For the text-containing cell, return its midpoint in [x, y] coordinate format. 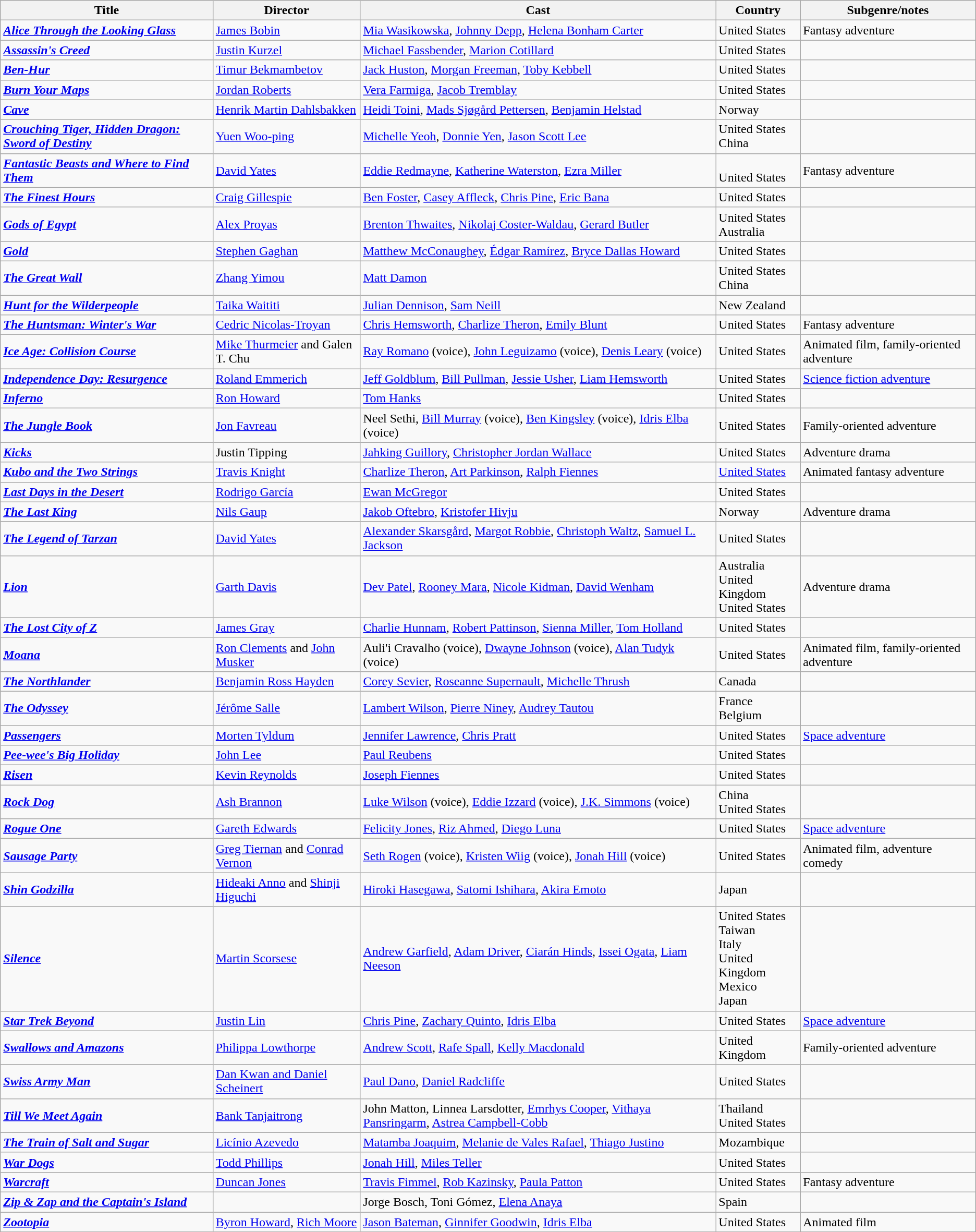
Eddie Redmayne, Katherine Waterston, Ezra Miller [538, 170]
Director [287, 10]
The Great Wall [106, 277]
Subgenre/notes [888, 10]
Gods of Egypt [106, 224]
Ice Age: Collision Course [106, 352]
Last Days in the Desert [106, 492]
Cave [106, 110]
The Northlander [106, 681]
The Legend of Tarzan [106, 538]
Zip & Zap and the Captain's Island [106, 1202]
Mozambique [758, 1142]
Andrew Garfield, Adam Driver, Ciarán Hinds, Issei Ogata, Liam Neeson [538, 959]
Animated film [888, 1222]
Jonah Hill, Miles Teller [538, 1162]
Risen [106, 775]
Heidi Toini, Mads Sjøgård Pettersen, Benjamin Helstad [538, 110]
Sausage Party [106, 855]
Science fiction adventure [888, 379]
Travis Knight [287, 472]
Ron Howard [287, 398]
Jeff Goldblum, Bill Pullman, Jessie Usher, Liam Hemsworth [538, 379]
Ewan McGregor [538, 492]
John Matton, Linnea Larsdotter, Emrhys Cooper, Vithaya Pansringarm, Astrea Campbell-Cobb [538, 1115]
Swallows and Amazons [106, 1047]
Seth Rogen (voice), Kristen Wiig (voice), Jonah Hill (voice) [538, 855]
Canada [758, 681]
Corey Sevier, Roseanne Supernault, Michelle Thrush [538, 681]
Vera Farmiga, Jacob Tremblay [538, 90]
Philippa Lowthorpe [287, 1047]
Timur Bekmambetov [287, 70]
Ben Foster, Casey Affleck, Chris Pine, Eric Bana [538, 197]
Silence [106, 959]
Shin Godzilla [106, 890]
Crouching Tiger, Hidden Dragon: Sword of Destiny [106, 137]
Fantastic Beasts and Where to Find Them [106, 170]
Andrew Scott, Rafe Spall, Kelly Macdonald [538, 1047]
Luke Wilson (voice), Eddie Izzard (voice), J.K. Simmons (voice) [538, 802]
Ron Clements and John Musker [287, 654]
Matthew McConaughey, Édgar Ramírez, Bryce Dallas Howard [538, 251]
Dan Kwan and Daniel Scheinert [287, 1082]
Roland Emmerich [287, 379]
Rock Dog [106, 802]
The Train of Salt and Sugar [106, 1142]
Spain [758, 1202]
Till We Meet Again [106, 1115]
Hiroki Hasegawa, Satomi Ishihara, Akira Emoto [538, 890]
Jack Huston, Morgan Freeman, Toby Kebbell [538, 70]
Julian Dennison, Sam Neill [538, 305]
Star Trek Beyond [106, 1021]
Stephen Gaghan [287, 251]
Greg Tiernan and Conrad Vernon [287, 855]
Ash Brannon [287, 802]
Justin Kurzel [287, 50]
Ray Romano (voice), John Leguizamo (voice), Denis Leary (voice) [538, 352]
ChinaUnited States [758, 802]
Jason Bateman, Ginnifer Goodwin, Idris Elba [538, 1222]
Bank Tanjaitrong [287, 1115]
Mike Thurmeier and Galen T. Chu [287, 352]
Rodrigo García [287, 492]
Tom Hanks [538, 398]
Rogue One [106, 829]
FranceBelgium [758, 708]
Alex Proyas [287, 224]
Kubo and the Two Strings [106, 472]
Todd Phillips [287, 1162]
Jordan Roberts [287, 90]
Zootopia [106, 1222]
Lambert Wilson, Pierre Niney, Audrey Tautou [538, 708]
Chris Pine, Zachary Quinto, Idris Elba [538, 1021]
Gareth Edwards [287, 829]
Garth Davis [287, 586]
Jon Favreau [287, 426]
War Dogs [106, 1162]
Paul Dano, Daniel Radcliffe [538, 1082]
Licínio Azevedo [287, 1142]
Animated film, adventure comedy [888, 855]
Martin Scorsese [287, 959]
Justin Tipping [287, 452]
Michael Fassbender, Marion Cotillard [538, 50]
James Bobin [287, 30]
Alexander Skarsgård, Margot Robbie, Christoph Waltz, Samuel L. Jackson [538, 538]
AustraliaUnited KingdomUnited States [758, 586]
Michelle Yeoh, Donnie Yen, Jason Scott Lee [538, 137]
Zhang Yimou [287, 277]
The Last King [106, 512]
ThailandUnited States [758, 1115]
Charlie Hunnam, Robert Pattinson, Sienna Miller, Tom Holland [538, 627]
Henrik Martin Dahlsbakken [287, 110]
Dev Patel, Rooney Mara, Nicole Kidman, David Wenham [538, 586]
Cast [538, 10]
Hunt for the Wilderpeople [106, 305]
United StatesAustralia [758, 224]
Independence Day: Resurgence [106, 379]
Kevin Reynolds [287, 775]
The Huntsman: Winter's War [106, 325]
Justin Lin [287, 1021]
Matamba Joaquim, Melanie de Vales Rafael, Thiago Justino [538, 1142]
Moana [106, 654]
Gold [106, 251]
Pee-wee's Big Holiday [106, 755]
The Lost City of Z [106, 627]
United Kingdom [758, 1047]
Yuen Woo-ping [287, 137]
Neel Sethi, Bill Murray (voice), Ben Kingsley (voice), Idris Elba (voice) [538, 426]
Alice Through the Looking Glass [106, 30]
Paul Reubens [538, 755]
Travis Fimmel, Rob Kazinsky, Paula Patton [538, 1182]
Benjamin Ross Hayden [287, 681]
Auli'i Cravalho (voice), Dwayne Johnson (voice), Alan Tudyk (voice) [538, 654]
Assassin's Creed [106, 50]
Lion [106, 586]
Jorge Bosch, Toni Gómez, Elena Anaya [538, 1202]
Warcraft [106, 1182]
Charlize Theron, Art Parkinson, Ralph Fiennes [538, 472]
The Finest Hours [106, 197]
Hideaki Anno and Shinji Higuchi [287, 890]
Nils Gaup [287, 512]
Cedric Nicolas-Troyan [287, 325]
Japan [758, 890]
New Zealand [758, 305]
Jakob Oftebro, Kristofer Hivju [538, 512]
Joseph Fiennes [538, 775]
Title [106, 10]
Duncan Jones [287, 1182]
Jahking Guillory, Christopher Jordan Wallace [538, 452]
Inferno [106, 398]
Kicks [106, 452]
Mia Wasikowska, Johnny Depp, Helena Bonham Carter [538, 30]
Felicity Jones, Riz Ahmed, Diego Luna [538, 829]
United StatesTaiwanItalyUnited KingdomMexicoJapan [758, 959]
Matt Damon [538, 277]
James Gray [287, 627]
Craig Gillespie [287, 197]
Ben-Hur [106, 70]
Morten Tyldum [287, 735]
Burn Your Maps [106, 90]
Country [758, 10]
Swiss Army Man [106, 1082]
Byron Howard, Rich Moore [287, 1222]
Taika Waititi [287, 305]
Jennifer Lawrence, Chris Pratt [538, 735]
Passengers [106, 735]
Brenton Thwaites, Nikolaj Coster-Waldau, Gerard Butler [538, 224]
Jérôme Salle [287, 708]
The Odyssey [106, 708]
Chris Hemsworth, Charlize Theron, Emily Blunt [538, 325]
Animated fantasy adventure [888, 472]
The Jungle Book [106, 426]
John Lee [287, 755]
